Find where the given text appears and provide that cell's center as (x, y) coordinate. 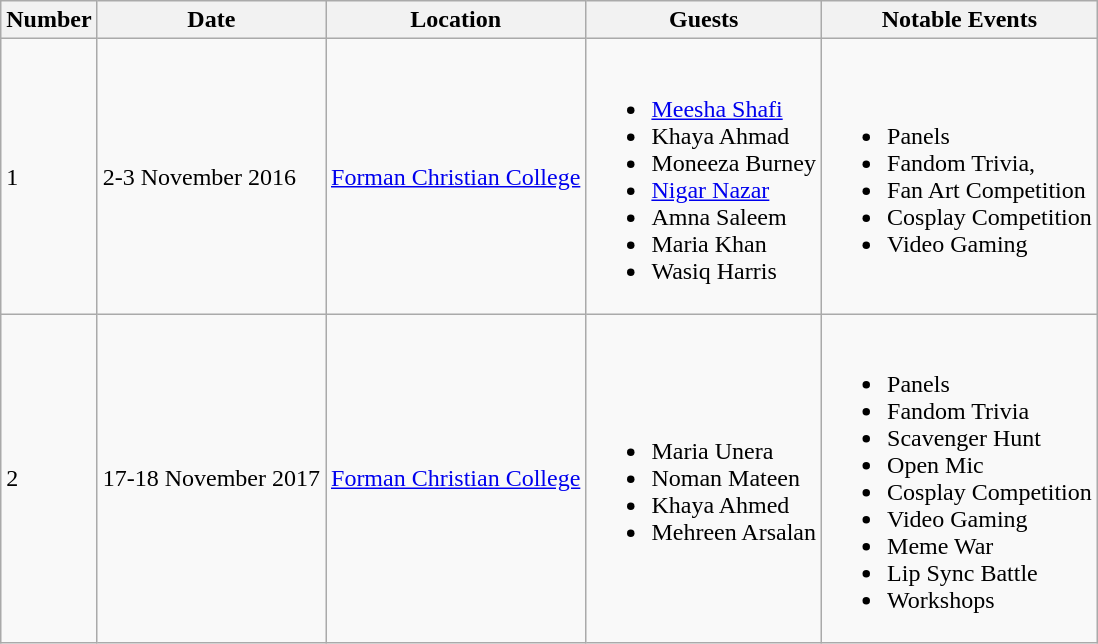
Meesha ShafiKhaya AhmadMoneeza BurneyNigar NazarAmna SaleemMaria KhanWasiq Harris (704, 176)
1 (49, 176)
Maria UneraNoman MateenKhaya AhmedMehreen Arsalan (704, 478)
17-18 November 2017 (211, 478)
PanelsFandom TriviaScavenger HuntOpen MicCosplay CompetitionVideo GamingMeme WarLip Sync BattleWorkshops (960, 478)
Date (211, 20)
Location (456, 20)
2 (49, 478)
Number (49, 20)
2-3 November 2016 (211, 176)
Notable Events (960, 20)
Guests (704, 20)
PanelsFandom Trivia,Fan Art CompetitionCosplay CompetitionVideo Gaming (960, 176)
